Determine the [x, y] coordinate at the center of the cell enclosing the given text.  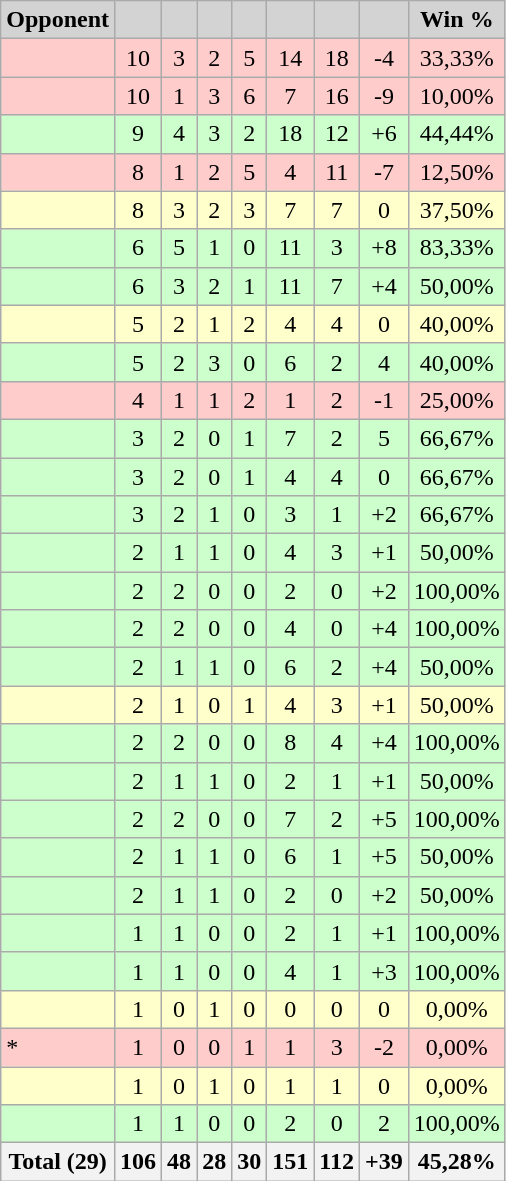
+8 [384, 248]
* [58, 1047]
33,33% [456, 58]
48 [180, 1162]
45,28% [456, 1162]
+6 [384, 134]
112 [337, 1162]
10,00% [456, 96]
12,50% [456, 172]
106 [138, 1162]
151 [290, 1162]
-4 [384, 58]
-7 [384, 172]
14 [290, 58]
-2 [384, 1047]
-1 [384, 400]
Opponent [58, 20]
9 [138, 134]
+3 [384, 971]
+39 [384, 1162]
Total (29) [58, 1162]
28 [214, 1162]
Win % [456, 20]
30 [250, 1162]
16 [337, 96]
44,44% [456, 134]
83,33% [456, 248]
37,50% [456, 210]
12 [337, 134]
-9 [384, 96]
25,00% [456, 400]
